Extract the [x, y] coordinate from the center of the cell holding the provided text.  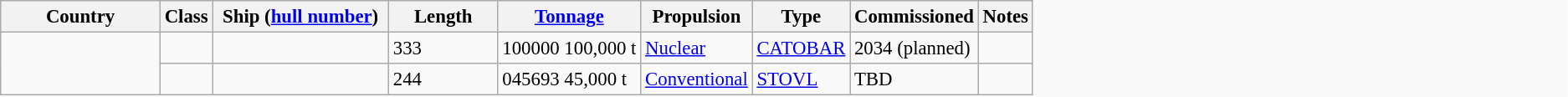
2034 (planned) [915, 48]
Tonnage [569, 17]
100000 100,000 t [569, 48]
TBD [915, 79]
Nuclear [696, 48]
Country [80, 17]
Notes [1006, 17]
CATOBAR [802, 48]
Type [802, 17]
Propulsion [696, 17]
Length [443, 17]
Commissioned [915, 17]
333 [443, 48]
045693 45,000 t [569, 79]
Class [186, 17]
244 [443, 79]
STOVL [802, 79]
Ship (hull number) [301, 17]
Conventional [696, 79]
